Locate the cell with the specified text and output its (X, Y) center coordinate. 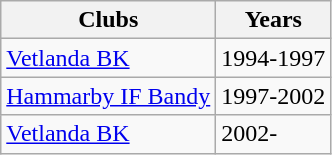
Hammarby IF Bandy (108, 96)
1997-2002 (274, 96)
1994-1997 (274, 58)
2002- (274, 134)
Clubs (108, 20)
Years (274, 20)
